Scan for the cell matching the given text and deliver its [X, Y] coordinate at center. 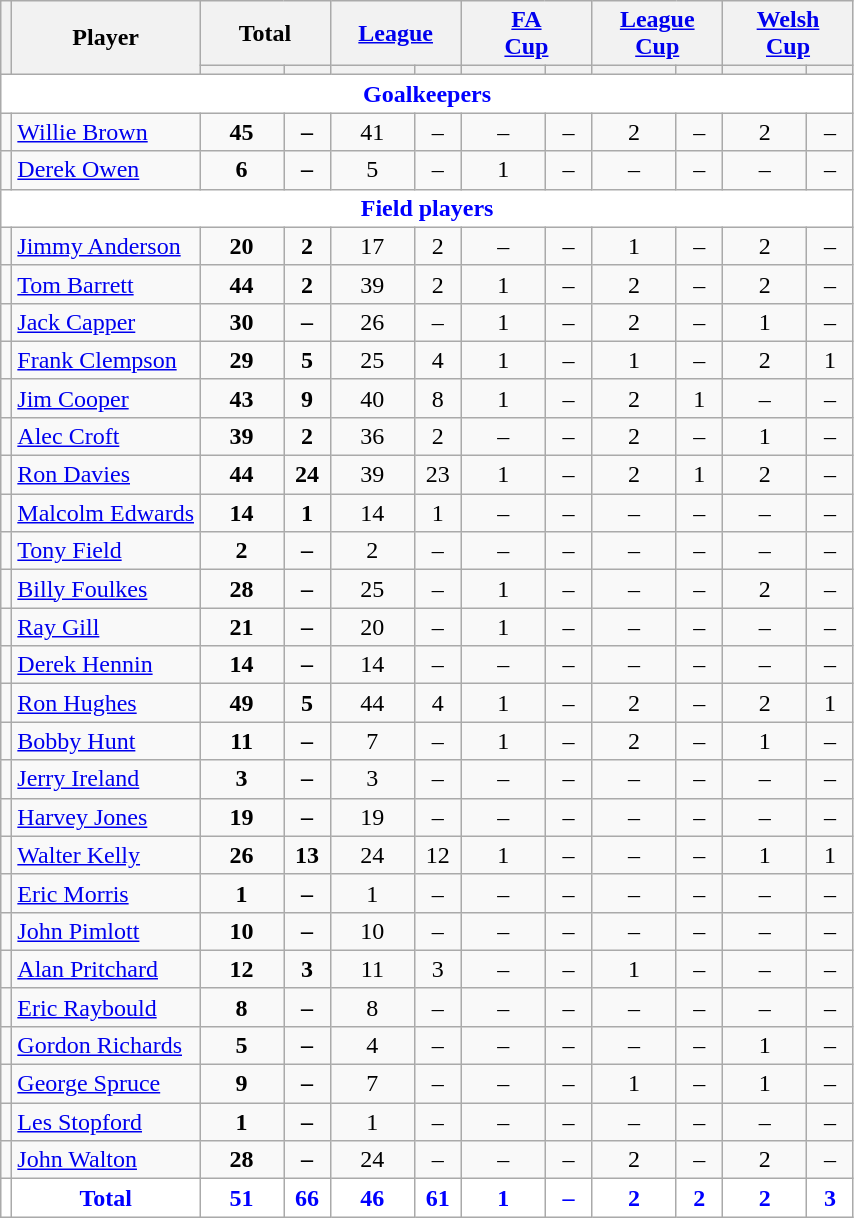
40 [372, 398]
21 [242, 627]
45 [242, 132]
Harvey Jones [106, 817]
Jimmy Anderson [106, 246]
61 [438, 1198]
23 [438, 475]
Jack Capper [106, 322]
43 [242, 398]
Jerry Ireland [106, 779]
46 [372, 1198]
Alan Pritchard [106, 969]
Alec Croft [106, 437]
FACup [526, 34]
Derek Owen [106, 170]
Bobby Hunt [106, 741]
Derek Hennin [106, 665]
John Walton [106, 1160]
Goalkeepers [428, 94]
6 [242, 170]
51 [242, 1198]
Malcolm Edwards [106, 513]
Eric Raybould [106, 1007]
29 [242, 360]
Frank Clempson [106, 360]
Ron Davies [106, 475]
49 [242, 703]
LeagueCup [658, 34]
30 [242, 322]
36 [372, 437]
Ron Hughes [106, 703]
Gordon Richards [106, 1046]
League [396, 34]
13 [308, 855]
Les Stopford [106, 1122]
Jim Cooper [106, 398]
Walter Kelly [106, 855]
Ray Gill [106, 627]
Billy Foulkes [106, 589]
Field players [428, 208]
George Spruce [106, 1084]
WelshCup [788, 34]
Tony Field [106, 551]
John Pimlott [106, 931]
Eric Morris [106, 893]
17 [372, 246]
41 [372, 132]
66 [308, 1198]
Tom Barrett [106, 284]
Player [106, 38]
Willie Brown [106, 132]
